Determine the [x, y] coordinate at the center of the cell enclosing the given text.  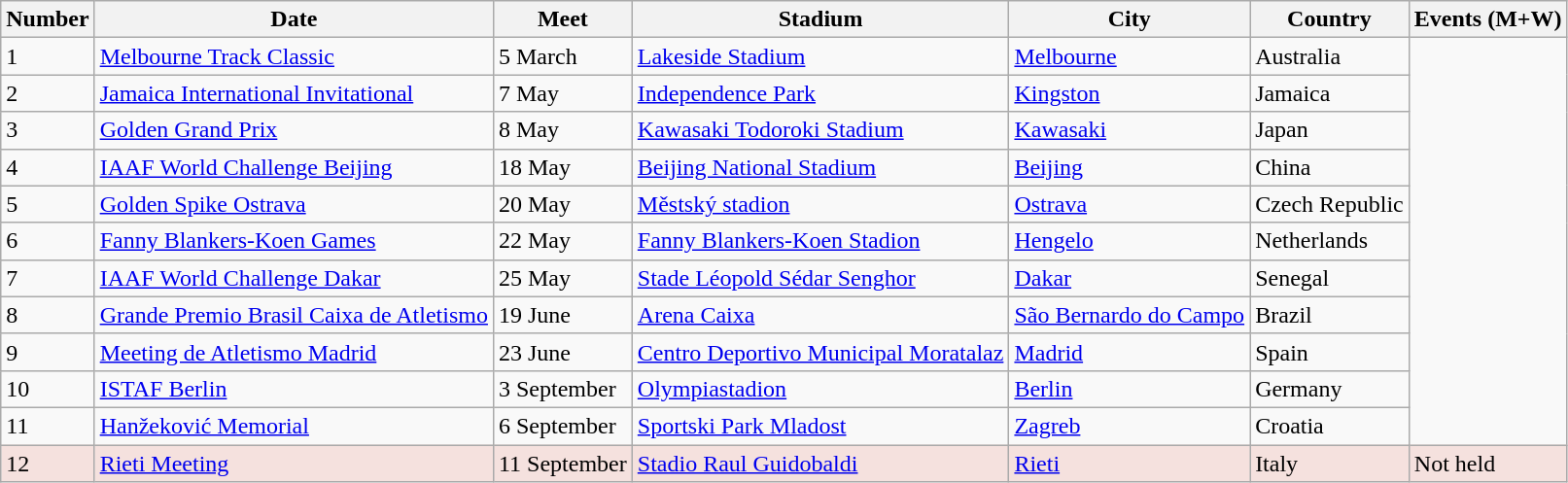
Dakar [1130, 278]
Germany [1330, 389]
Fanny Blankers-Koen Games [294, 241]
Meeting de Atletismo Madrid [294, 352]
6 [48, 241]
Stade Léopold Sédar Senghor [820, 278]
China [1330, 167]
Arena Caixa [820, 315]
Date [294, 19]
Senegal [1330, 278]
IAAF World Challenge Dakar [294, 278]
Independence Park [820, 93]
9 [48, 352]
7 May [562, 93]
22 May [562, 241]
Ostrava [1130, 204]
10 [48, 389]
Zagreb [1130, 426]
11 September [562, 464]
5 [48, 204]
Number [48, 19]
Hanžeković Memorial [294, 426]
Hengelo [1130, 241]
Městský stadion [820, 204]
Netherlands [1330, 241]
Rieti [1130, 464]
25 May [562, 278]
Japan [1330, 130]
20 May [562, 204]
Kawasaki Todoroki Stadium [820, 130]
Madrid [1130, 352]
23 June [562, 352]
Brazil [1330, 315]
Lakeside Stadium [820, 56]
Rieti Meeting [294, 464]
Jamaica [1330, 93]
Spain [1330, 352]
Jamaica International Invitational [294, 93]
3 September [562, 389]
City [1130, 19]
Golden Spike Ostrava [294, 204]
Berlin [1130, 389]
Croatia [1330, 426]
Centro Deportivo Municipal Moratalaz [820, 352]
6 September [562, 426]
11 [48, 426]
Events (M+W) [1487, 19]
7 [48, 278]
1 [48, 56]
Beijing National Stadium [820, 167]
Australia [1330, 56]
8 May [562, 130]
2 [48, 93]
Czech Republic [1330, 204]
Meet [562, 19]
São Bernardo do Campo [1130, 315]
12 [48, 464]
Kawasaki [1130, 130]
19 June [562, 315]
ISTAF Berlin [294, 389]
Sportski Park Mladost [820, 426]
5 March [562, 56]
4 [48, 167]
Stadium [820, 19]
Italy [1330, 464]
Kingston [1130, 93]
Melbourne [1130, 56]
Melbourne Track Classic [294, 56]
Fanny Blankers-Koen Stadion [820, 241]
Beijing [1130, 167]
Olympiastadion [820, 389]
Stadio Raul Guidobaldi [820, 464]
18 May [562, 167]
IAAF World Challenge Beijing [294, 167]
8 [48, 315]
3 [48, 130]
Not held [1487, 464]
Golden Grand Prix [294, 130]
Country [1330, 19]
Grande Premio Brasil Caixa de Atletismo [294, 315]
